Identify which cell holds the provided text, then report its (x, y) central coordinate. 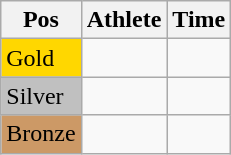
Silver (41, 96)
Athlete (124, 20)
Bronze (41, 134)
Gold (41, 58)
Pos (41, 20)
Time (199, 20)
